Scan for the cell matching the given text and deliver its [X, Y] coordinate at center. 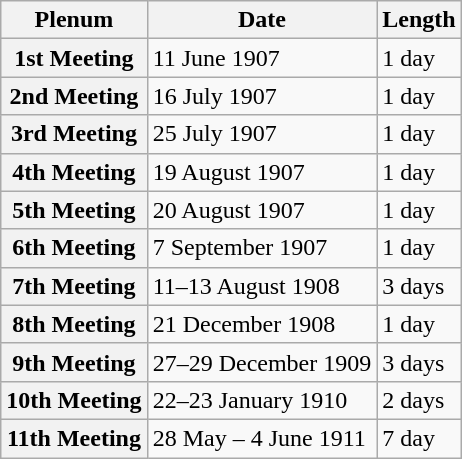
11th Meeting [74, 438]
7 September 1907 [262, 248]
25 July 1907 [262, 134]
7th Meeting [74, 286]
10th Meeting [74, 400]
8th Meeting [74, 324]
27–29 December 1909 [262, 362]
2nd Meeting [74, 96]
Date [262, 20]
20 August 1907 [262, 210]
22–23 January 1910 [262, 400]
4th Meeting [74, 172]
9th Meeting [74, 362]
11 June 1907 [262, 58]
Plenum [74, 20]
21 December 1908 [262, 324]
2 days [419, 400]
3rd Meeting [74, 134]
11–13 August 1908 [262, 286]
6th Meeting [74, 248]
7 day [419, 438]
28 May – 4 June 1911 [262, 438]
19 August 1907 [262, 172]
1st Meeting [74, 58]
5th Meeting [74, 210]
16 July 1907 [262, 96]
Length [419, 20]
